Find where the given text appears and provide that cell's center as (x, y) coordinate. 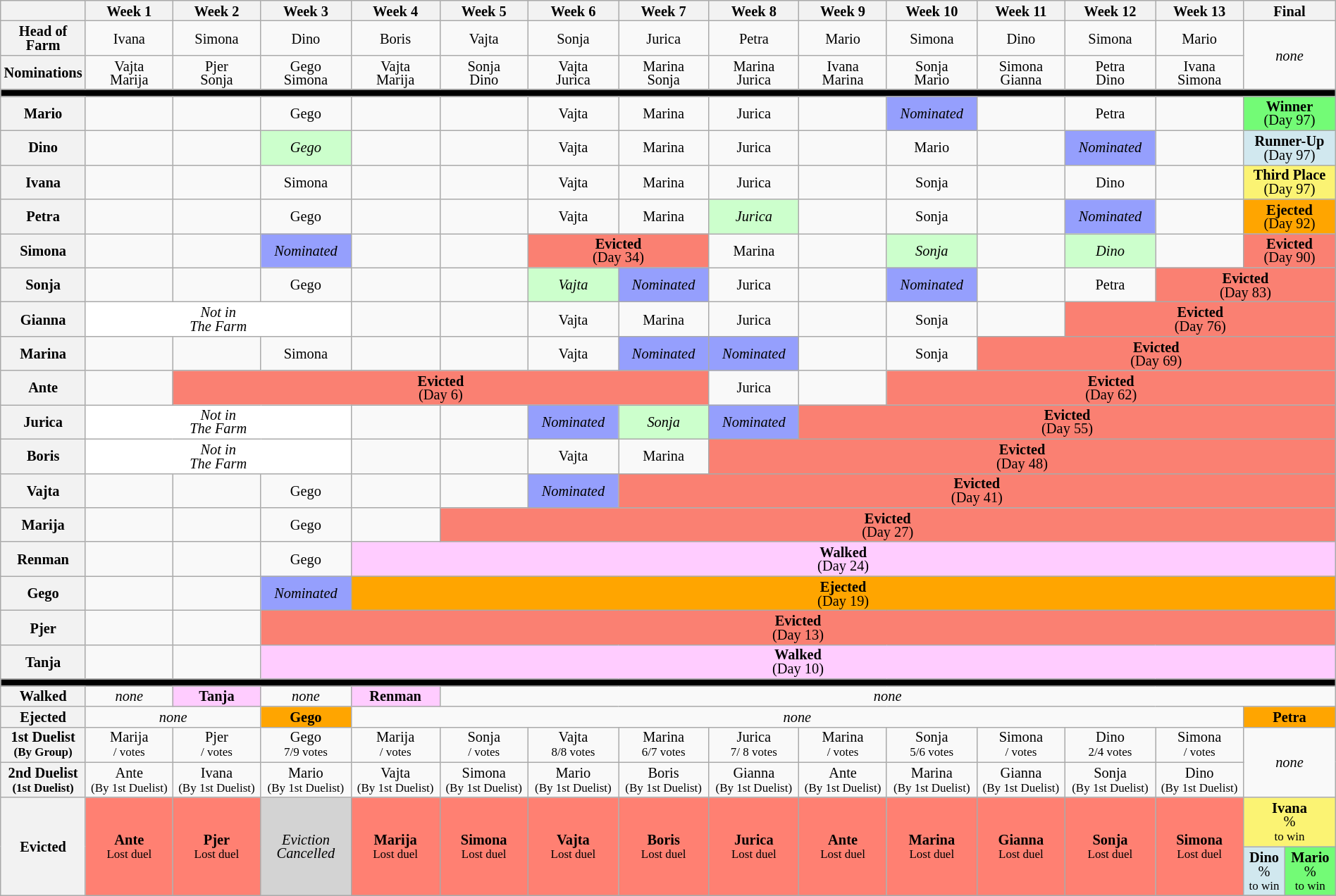
Evicted(Day 62) (1111, 387)
Ejected(Day 19) (843, 593)
Week 6 (573, 10)
MarinaSonja (664, 72)
Sonja5/6 votes (932, 745)
Dino%to win (1264, 871)
SonjaLost duel (1110, 847)
Evicted(Day 76) (1200, 318)
BorisLost duel (664, 847)
Evicted(Day 69) (1156, 354)
Ivana%to win (1289, 822)
Head of Farm (44, 38)
JuricaLost duel (754, 847)
Week 5 (483, 10)
Gianna (44, 318)
MarinaLost duel (932, 847)
MarijaLost duel (395, 847)
Vajta(By 1st Duelist) (395, 780)
Ivana(By 1st Duelist) (217, 780)
Week 9 (843, 10)
Mario%to win (1310, 871)
Boris(By 1st Duelist) (664, 780)
Winner(Day 97) (1289, 113)
PjerSonja (217, 72)
Evicted(Day 83) (1246, 285)
SonjaDino (483, 72)
Evicted(Day 55) (1067, 421)
Gego7/9 votes (306, 745)
GegoSimona (306, 72)
Marija (44, 524)
Sonja(By 1st Duelist) (1110, 780)
Nominations (44, 72)
Ejected (44, 716)
Vajta8/8 votes (573, 745)
Marina/ votes (843, 745)
IvanaMarina (843, 72)
Evicted(Day 13) (798, 627)
Dino2/4 votes (1110, 745)
Week 3 (306, 10)
Walked(Day 10) (798, 662)
SimonaGianna (1020, 72)
Runner-Up(Day 97) (1289, 148)
Evicted(Day 34) (618, 251)
2nd Duelist(1st Duelist) (44, 780)
Dino(By 1st Duelist) (1199, 780)
Ante (44, 387)
Walked (44, 696)
Evicted(Day 27) (888, 524)
EvictionCancelled (306, 847)
1st Duelist(By Group) (44, 745)
Week 13 (1199, 10)
Week 10 (932, 10)
SonjaMario (932, 72)
Marina6/7 votes (664, 745)
Evicted(Day 90) (1289, 251)
VajtaJurica (573, 72)
Week 4 (395, 10)
Week 1 (129, 10)
Pjer/ votes (217, 745)
PjerLost duel (217, 847)
Week 7 (664, 10)
PetraDino (1110, 72)
Week 2 (217, 10)
Evicted (44, 847)
Evicted(Day 41) (977, 490)
Pjer (44, 627)
IvanaSimona (1199, 72)
Walked(Day 24) (843, 559)
Week 8 (754, 10)
GiannaLost duel (1020, 847)
Marina(By 1st Duelist) (932, 780)
Evicted(Day 6) (441, 387)
Evicted(Day 48) (1022, 456)
Sonja/ votes (483, 745)
Simona(By 1st Duelist) (483, 780)
VajtaLost duel (573, 847)
Jurica7/ 8 votes (754, 745)
Ejected(Day 92) (1289, 216)
MarinaJurica (754, 72)
Week 11 (1020, 10)
Third Place(Day 97) (1289, 182)
Final (1289, 10)
Week 12 (1110, 10)
